Output the (X, Y) coordinate of the center of the cell containing the given text.  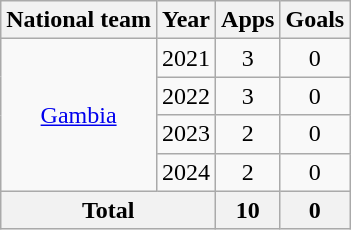
Year (186, 20)
2023 (186, 134)
2021 (186, 58)
National team (79, 20)
Goals (315, 20)
2024 (186, 172)
Total (108, 210)
10 (248, 210)
Apps (248, 20)
Gambia (79, 115)
2022 (186, 96)
